Extract the (x, y) coordinate from the center of the cell holding the provided text.  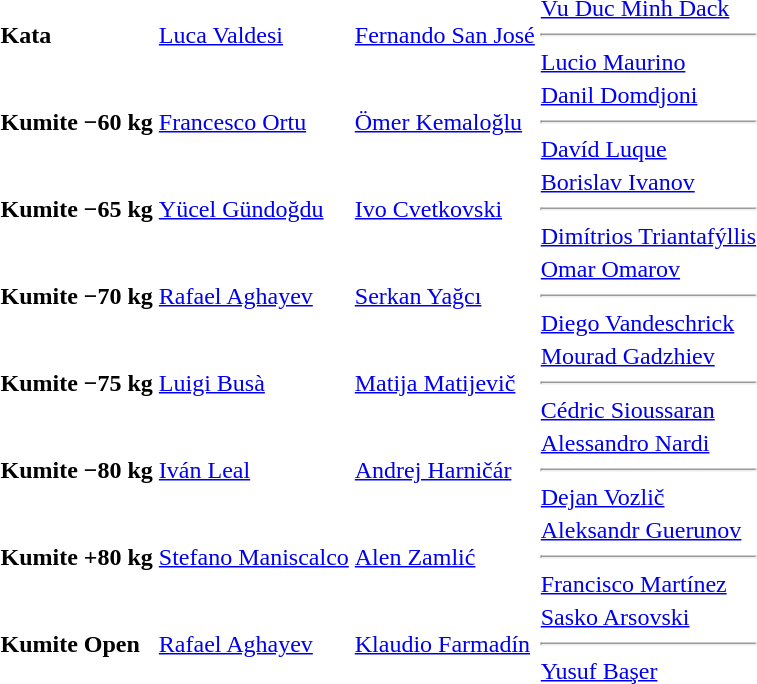
Omar Omarov Diego Vandeschrick (648, 296)
Iván Leal (254, 470)
Alen Zamlić (444, 557)
Yücel Gündoğdu (254, 209)
Andrej Harničár (444, 470)
Luigi Busà (254, 383)
Mourad Gadzhiev Cédric Sioussaran (648, 383)
Danil Domdjoni Davíd Luque (648, 122)
Serkan Yağcı (444, 296)
Rafael Aghayev (254, 296)
Borislav Ivanov Dimítrios Triantafýllis (648, 209)
Alessandro Nardi Dejan Vozlič (648, 470)
Ivo Cvetkovski (444, 209)
Ömer Kemaloğlu (444, 122)
Aleksandr Guerunov Francisco Martínez (648, 557)
Francesco Ortu (254, 122)
Stefano Maniscalco (254, 557)
Matija Matijevič (444, 383)
